Return [X, Y] of the center of cell containing provided text 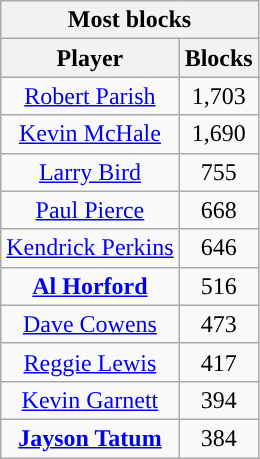
Kevin McHale [90, 134]
516 [218, 286]
Most blocks [130, 20]
Jayson Tatum [90, 438]
Robert Parish [90, 96]
Reggie Lewis [90, 362]
Al Horford [90, 286]
Blocks [218, 58]
Kevin Garnett [90, 400]
417 [218, 362]
1,690 [218, 134]
755 [218, 172]
Player [90, 58]
Paul Pierce [90, 210]
384 [218, 438]
394 [218, 400]
646 [218, 248]
Dave Cowens [90, 324]
Larry Bird [90, 172]
1,703 [218, 96]
Kendrick Perkins [90, 248]
668 [218, 210]
473 [218, 324]
